Pinpoint the cell where the given text exists, returning its [x, y] midpoint coordinate. 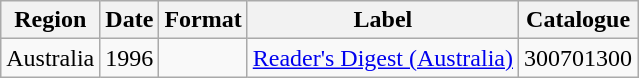
Region [50, 20]
Format [203, 20]
Australia [50, 58]
1996 [130, 58]
Reader's Digest (Australia) [382, 58]
Label [382, 20]
300701300 [578, 58]
Date [130, 20]
Catalogue [578, 20]
